Return [X, Y] of the center of cell containing provided text 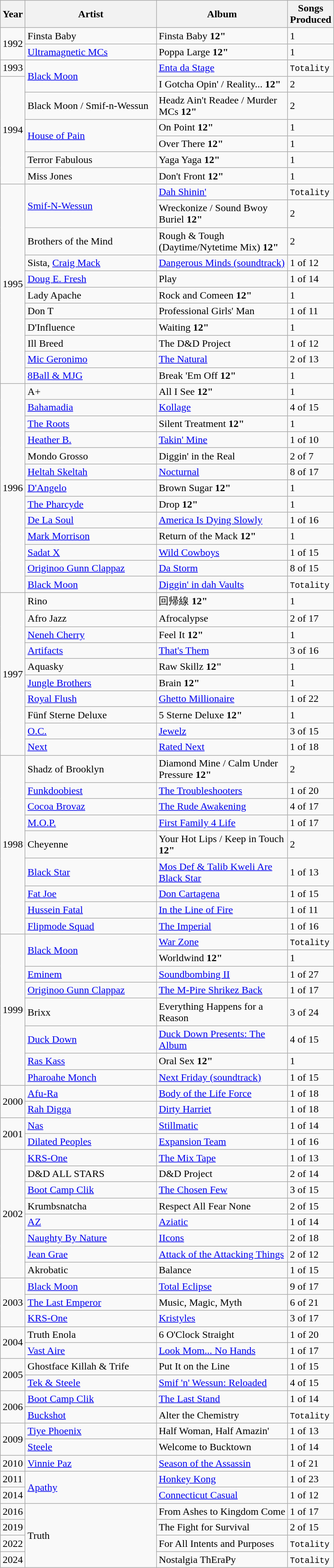
1997 [13, 674]
Raw Skillz 12" [222, 667]
Oral Sex 12" [222, 1061]
Truth [91, 1535]
8Ball & MJG [91, 375]
The Troubleshooters [222, 791]
Fat Joe [91, 894]
2024 [13, 1560]
Aziatic [222, 1222]
The Mix Tape [222, 1158]
Black Star [91, 872]
Apathy [91, 1487]
The Rude Awakening [222, 807]
1 of 23 [310, 1479]
2 of 7 [310, 456]
2004 [13, 1342]
2003 [13, 1302]
Dirty Harriet [222, 1109]
Shadz of Brooklyn [91, 769]
Tiye Phoenix [91, 1431]
1 of 22 [310, 699]
De La Soul [91, 520]
Buckshot [91, 1415]
1 of 27 [310, 974]
3 of 24 [310, 1012]
5 Sterne Deluxe 12" [222, 715]
Ghostface Killah & Trife [91, 1367]
3 of 16 [310, 651]
Duck Down [91, 1040]
Stillmatic [222, 1125]
Funkdoobiest [91, 791]
Poppa Large 12" [222, 52]
Brixx [91, 1012]
1996 [13, 488]
IIcons [222, 1238]
Play [222, 279]
Dilated Peoples [91, 1141]
Headz Ain't Readee / Murder MCs 12" [222, 106]
Next Friday (soundtrack) [222, 1077]
回帰線 12" [222, 601]
2005 [13, 1375]
Smif 'n' Wessun: Reloaded [222, 1383]
Brothers of the Mind [91, 241]
1998 [13, 845]
Everything Happens for a Reason [222, 1012]
Finsta Baby 12" [222, 36]
Hussein Fatal [91, 910]
That's Them [222, 651]
1993 [13, 68]
Smif-N-Wessun [91, 205]
Rock and Comeen 12" [222, 295]
Flipmode Squad [91, 926]
Don Cartagena [222, 894]
Vinnie Paz [91, 1463]
Afrocalypse [222, 618]
Season of the Assassin [222, 1463]
Rah Digga [91, 1109]
Mos Def & Talib Kweli Are Black Star [222, 872]
Look Mom... No Hands [222, 1351]
Dangerous Minds (soundtrack) [222, 263]
House of Pain [91, 136]
Ghetto Millionaire [222, 699]
Welcome to Bucktown [222, 1447]
Don't Front 12" [222, 176]
Mic Geronimo [91, 359]
2001 [13, 1133]
Nocturnal [222, 472]
Wreckonize / Sound Bwoy Buriel 12" [222, 214]
Drop 12" [222, 504]
Heather B. [91, 440]
D&D Project [222, 1174]
Next [91, 747]
Mondo Grosso [91, 456]
Artifacts [91, 651]
Royal Flush [91, 699]
America Is Dying Slowly [222, 520]
2002 [13, 1214]
1999 [13, 1010]
Mark Morrison [91, 536]
Sadat X [91, 552]
Feel It 12" [222, 635]
O.C. [91, 731]
9 of 17 [310, 1286]
Brain 12" [222, 683]
1 of 10 [310, 440]
Black Moon / Smif-n-Wessun [91, 106]
Professional Girls' Man [222, 311]
D&D ALL STARS [91, 1174]
Krumbsnatcha [91, 1206]
Attack of the Attacking Things [222, 1254]
Diggin' in the Real [222, 456]
For All Intents and Purposes [222, 1544]
2 of 17 [310, 618]
Dah Shinin' [222, 192]
On Point 12" [222, 128]
Doug E. Fresh [91, 279]
Akrobatic [91, 1270]
Finsta Baby [91, 36]
Fünf Sterne Deluxe [91, 715]
Don T [91, 311]
Yaga Yaga 12" [222, 160]
Tek & Steele [91, 1383]
6 of 21 [310, 1302]
Rough & Tough (Daytime/Nytetime Mix) 12" [222, 241]
Alter the Chemistry [222, 1415]
Music, Magic, Myth [222, 1302]
3 of 17 [310, 1318]
Duck Down Presents: The Album [222, 1040]
2009 [13, 1439]
1992 [13, 44]
2014 [13, 1495]
Respect All Fear None [222, 1206]
War Zone [222, 942]
Rated Next [222, 747]
A+ [91, 391]
Heltah Skeltah [91, 472]
Soundbombing II [222, 974]
The M-Pire Shrikez Back [222, 990]
Diggin' in dah Vaults [222, 584]
Brown Sugar 12" [222, 488]
8 of 17 [310, 472]
Naughty By Nature [91, 1238]
Half Woman, Half Amazin' [222, 1431]
Neneh Cherry [91, 635]
Honkey Kong [222, 1479]
The Natural [222, 359]
I Gotcha Opin' / Reality... 12" [222, 84]
Pharoahe Monch [91, 1077]
Kristyles [222, 1318]
The D&D Project [222, 343]
Nostalgia ThEraPy [222, 1560]
Wild Cowboys [222, 552]
1 of 21 [310, 1463]
Jungle Brothers [91, 683]
Truth Enola [91, 1334]
8 of 15 [310, 568]
Over There 12" [222, 144]
Nas [91, 1125]
2016 [13, 1511]
Balance [222, 1270]
Artist [91, 14]
Bahamadia [91, 408]
Waiting 12" [222, 327]
Put It on the Line [222, 1367]
2006 [13, 1407]
Afro Jazz [91, 618]
Body of the Life Force [222, 1093]
All I See 12" [222, 391]
Return of the Mack 12" [222, 536]
The Roots [91, 424]
2011 [13, 1479]
Diamond Mine / Calm Under Pressure 12" [222, 769]
Ill Breed [91, 343]
Takin' Mine [222, 440]
AZ [91, 1222]
2 of 14 [310, 1174]
4 of 17 [310, 807]
Break 'Em Off 12" [222, 375]
From Ashes to Kingdom Come [222, 1511]
Worldwind 12" [222, 958]
Eminem [91, 974]
The Last Stand [222, 1399]
First Family 4 Life [222, 823]
D'Angelo [91, 488]
Steele [91, 1447]
Vast Aire [91, 1351]
6 O'Clock Straight [222, 1334]
Cocoa Brovaz [91, 807]
Silent Treatment 12" [222, 424]
2019 [13, 1527]
M.O.P. [91, 823]
1995 [13, 284]
The Chosen Few [222, 1190]
The Last Emperor [91, 1302]
Jean Grae [91, 1254]
In the Line of Fire [222, 910]
Total Eclipse [222, 1286]
Afu-Ra [91, 1093]
The Imperial [222, 926]
Terror Fabulous [91, 160]
D'Influence [91, 327]
2000 [13, 1101]
Ultramagnetic MCs [91, 52]
Your Hot Lips / Keep in Touch 12" [222, 845]
Album [222, 14]
Expansion Team [222, 1141]
1994 [13, 130]
Da Storm [222, 568]
Lady Apache [91, 295]
Aquasky [91, 667]
Jewelz [222, 731]
2022 [13, 1544]
Sista, Craig Mack [91, 263]
Songs Produced [310, 14]
Rino [91, 601]
Enta da Stage [222, 68]
2010 [13, 1463]
The Fight for Survival [222, 1527]
2 of 12 [310, 1254]
2 of 18 [310, 1238]
Ras Kass [91, 1061]
Cheyenne [91, 845]
Connecticut Casual [222, 1495]
2 of 13 [310, 359]
The Pharcyde [91, 504]
Miss Jones [91, 176]
Year [13, 14]
Kollage [222, 408]
